Return [X, Y] of the center of cell containing provided text 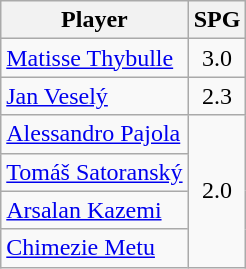
2.3 [217, 96]
Tomáš Satoranský [94, 172]
SPG [217, 20]
2.0 [217, 191]
Jan Veselý [94, 96]
3.0 [217, 58]
Alessandro Pajola [94, 134]
Arsalan Kazemi [94, 210]
Matisse Thybulle [94, 58]
Player [94, 20]
Chimezie Metu [94, 248]
